Pinpoint the cell where the given text exists, returning its [x, y] midpoint coordinate. 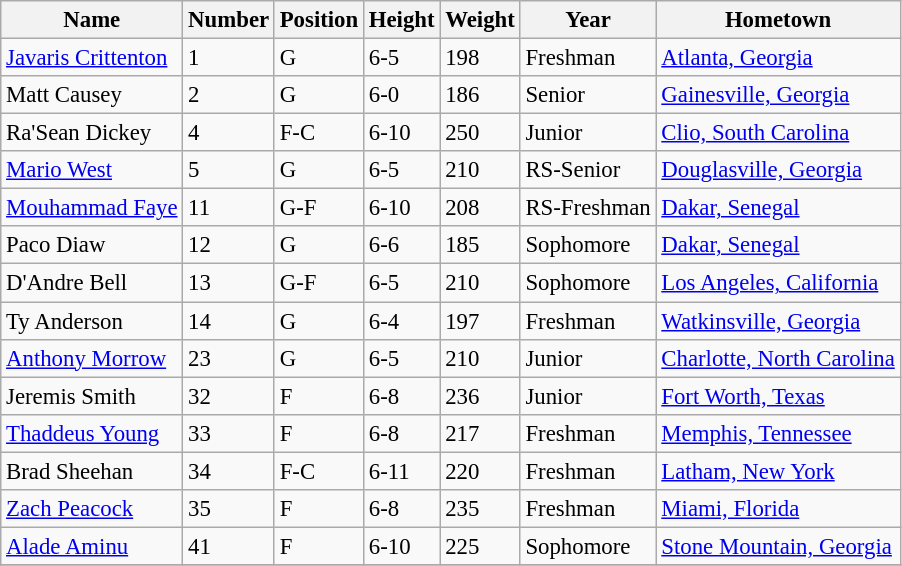
32 [229, 396]
34 [229, 471]
Miami, Florida [778, 509]
Hometown [778, 20]
23 [229, 358]
Memphis, Tennessee [778, 433]
6-4 [401, 321]
13 [229, 283]
6-6 [401, 245]
Ty Anderson [92, 321]
225 [480, 546]
Los Angeles, California [778, 283]
235 [480, 509]
Gainesville, Georgia [778, 95]
208 [480, 208]
Watkinsville, Georgia [778, 321]
Paco Diaw [92, 245]
14 [229, 321]
RS-Senior [588, 170]
RS-Freshman [588, 208]
Matt Causey [92, 95]
33 [229, 433]
Charlotte, North Carolina [778, 358]
Mario West [92, 170]
35 [229, 509]
Brad Sheehan [92, 471]
11 [229, 208]
Alade Aminu [92, 546]
Mouhammad Faye [92, 208]
Number [229, 20]
Year [588, 20]
Name [92, 20]
Thaddeus Young [92, 433]
41 [229, 546]
185 [480, 245]
Douglasville, Georgia [778, 170]
186 [480, 95]
Jeremis Smith [92, 396]
Fort Worth, Texas [778, 396]
Position [318, 20]
4 [229, 133]
Stone Mountain, Georgia [778, 546]
236 [480, 396]
6-11 [401, 471]
198 [480, 58]
12 [229, 245]
197 [480, 321]
Weight [480, 20]
5 [229, 170]
Latham, New York [778, 471]
Javaris Crittenton [92, 58]
D'Andre Bell [92, 283]
Zach Peacock [92, 509]
2 [229, 95]
Atlanta, Georgia [778, 58]
250 [480, 133]
220 [480, 471]
Ra'Sean Dickey [92, 133]
Anthony Morrow [92, 358]
Height [401, 20]
Clio, South Carolina [778, 133]
Senior [588, 95]
6-0 [401, 95]
1 [229, 58]
217 [480, 433]
